Detect which cell encompasses the target text, then output its [X, Y] center coordinate. 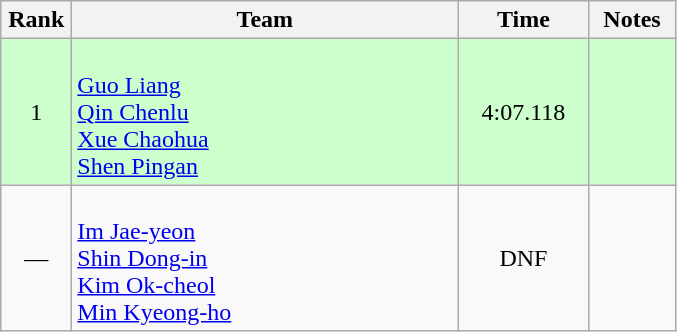
Team [265, 20]
Rank [36, 20]
Time [524, 20]
4:07.118 [524, 112]
1 [36, 112]
Notes [632, 20]
— [36, 258]
DNF [524, 258]
Guo LiangQin ChenluXue ChaohuaShen Pingan [265, 112]
Im Jae-yeonShin Dong-inKim Ok-cheolMin Kyeong-ho [265, 258]
